Detect which cell encompasses the target text, then output its [x, y] center coordinate. 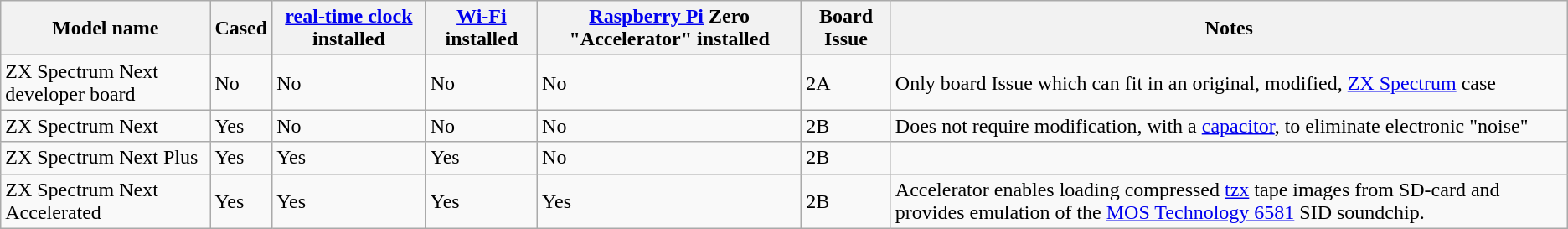
Wi-Fi installed [481, 29]
Raspberry Pi Zero "Accelerator" installed [670, 29]
Board Issue [846, 29]
2A [846, 82]
Model name [106, 29]
Only board Issue which can fit in an original, modified, ZX Spectrum case [1229, 82]
Does not require modification, with a capacitor, to eliminate electronic "noise" [1229, 126]
Cased [241, 29]
ZX Spectrum Next Accelerated [106, 201]
ZX Spectrum Next Plus [106, 158]
ZX Spectrum Next developer board [106, 82]
Accelerator enables loading compressed tzx tape images from SD-card and provides emulation of the MOS Technology 6581 SID soundchip. [1229, 201]
ZX Spectrum Next [106, 126]
Notes [1229, 29]
real-time clock installed [349, 29]
